Output the (x, y) coordinate of the center of the cell containing the given text.  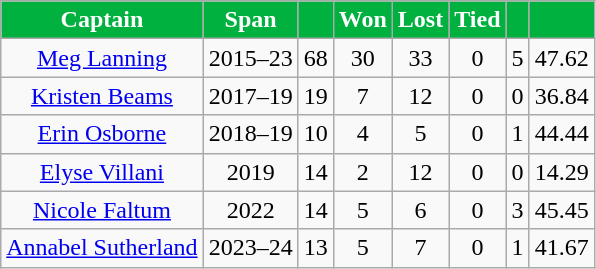
6 (420, 210)
44.44 (562, 134)
Kristen Beams (102, 96)
Captain (102, 20)
13 (316, 248)
2019 (250, 172)
Tied (478, 20)
Elyse Villani (102, 172)
4 (362, 134)
10 (316, 134)
2018–19 (250, 134)
14.29 (562, 172)
45.45 (562, 210)
2 (362, 172)
2023–24 (250, 248)
2015–23 (250, 58)
47.62 (562, 58)
Won (362, 20)
Lost (420, 20)
36.84 (562, 96)
Nicole Faltum (102, 210)
Meg Lanning (102, 58)
19 (316, 96)
30 (362, 58)
3 (518, 210)
41.67 (562, 248)
2017–19 (250, 96)
33 (420, 58)
2022 (250, 210)
Span (250, 20)
68 (316, 58)
Annabel Sutherland (102, 248)
Erin Osborne (102, 134)
